Identify which cell holds the provided text, then report its [x, y] central coordinate. 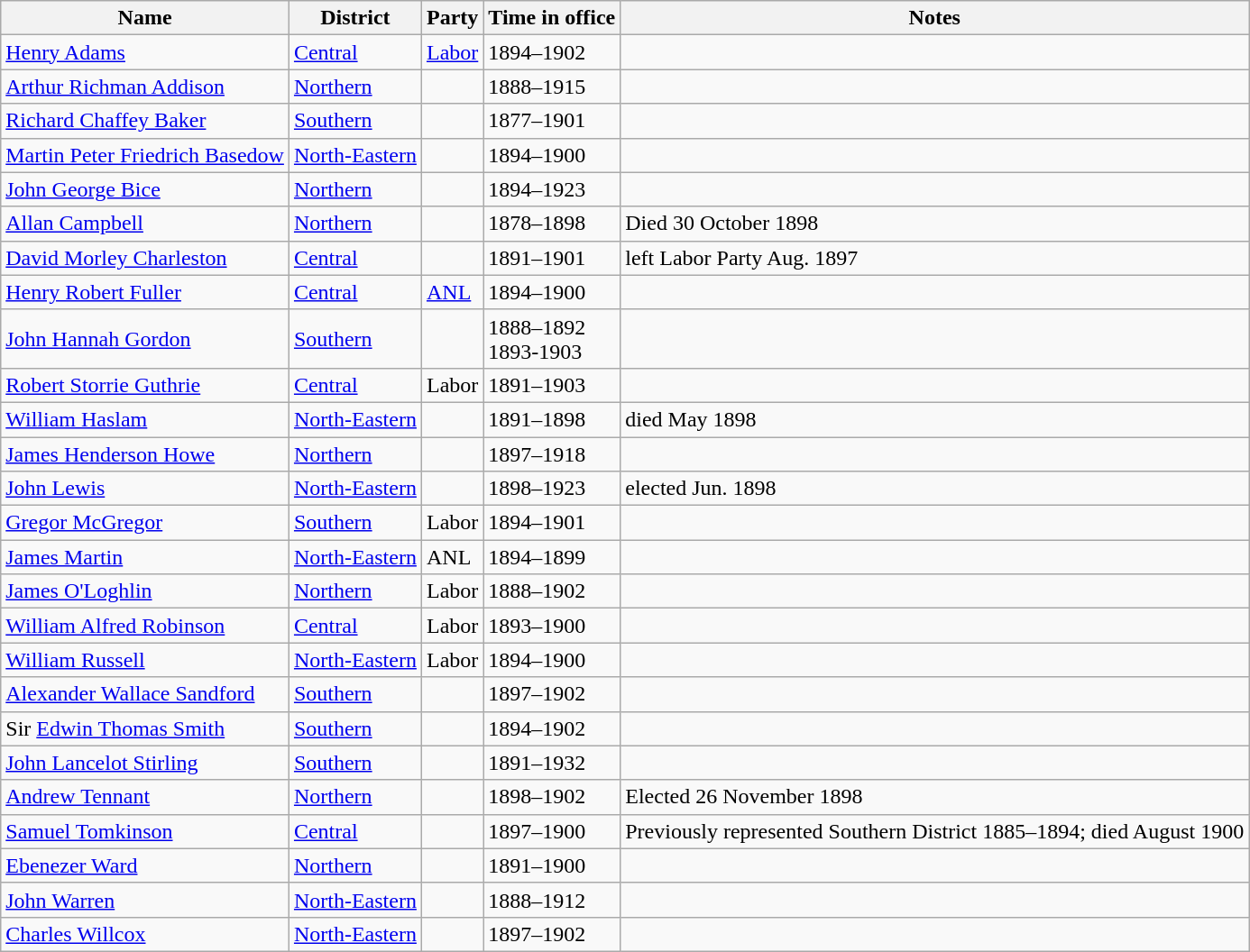
Sir Edwin Thomas Smith [145, 728]
1894–1901 [552, 523]
David Morley Charleston [145, 258]
1891–1932 [552, 763]
1894–1899 [552, 557]
John Hannah Gordon [145, 339]
1893–1900 [552, 626]
1888–1902 [552, 591]
Alexander Wallace Sandford [145, 694]
1891–1901 [552, 258]
1891–1898 [552, 419]
1898–1923 [552, 489]
1898–1902 [552, 797]
1894–1923 [552, 189]
Ebenezer Ward [145, 865]
Gregor McGregor [145, 523]
District [355, 18]
Henry Adams [145, 52]
Andrew Tennant [145, 797]
1891–1903 [552, 385]
Allan Campbell [145, 224]
1888–1912 [552, 900]
James Martin [145, 557]
Previously represented Southern District 1885–1894; died August 1900 [934, 831]
Martin Peter Friedrich Basedow [145, 155]
William Haslam [145, 419]
left Labor Party Aug. 1897 [934, 258]
William Russell [145, 660]
Arthur Richman Addison [145, 87]
1897–1900 [552, 831]
1888–1915 [552, 87]
Party [452, 18]
Charles Willcox [145, 934]
Notes [934, 18]
William Alfred Robinson [145, 626]
Elected 26 November 1898 [934, 797]
1891–1900 [552, 865]
1877–1901 [552, 121]
John Warren [145, 900]
Richard Chaffey Baker [145, 121]
1888–18921893-1903 [552, 339]
Robert Storrie Guthrie [145, 385]
Time in office [552, 18]
Samuel Tomkinson [145, 831]
1897–1918 [552, 453]
John George Bice [145, 189]
Died 30 October 1898 [934, 224]
John Lancelot Stirling [145, 763]
died May 1898 [934, 419]
Henry Robert Fuller [145, 292]
John Lewis [145, 489]
James O'Loghlin [145, 591]
Name [145, 18]
1878–1898 [552, 224]
elected Jun. 1898 [934, 489]
James Henderson Howe [145, 453]
